Determine the [x, y] coordinate at the center of the cell enclosing the given text.  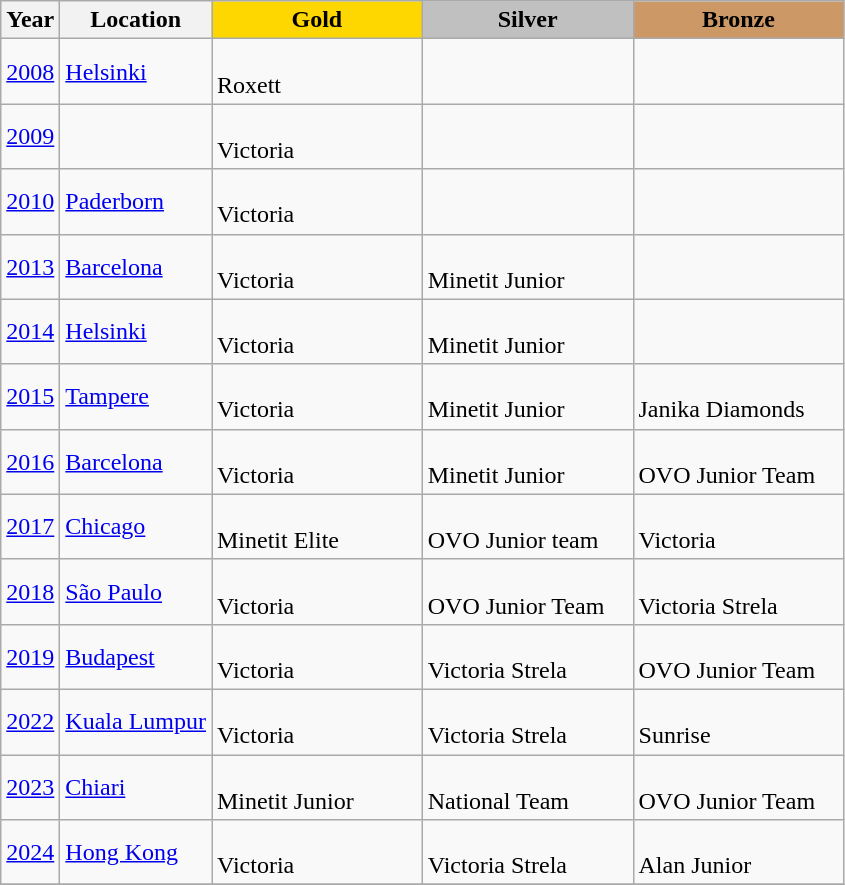
Gold [318, 20]
Minetit Elite [318, 526]
Bronze [738, 20]
Hong Kong [136, 852]
2009 [30, 136]
Paderborn [136, 202]
Janika Diamonds [738, 396]
Roxett [318, 72]
National Team [528, 786]
OVO Junior team [528, 526]
2022 [30, 722]
Silver [528, 20]
Budapest [136, 656]
2016 [30, 462]
Kuala Lumpur [136, 722]
2014 [30, 332]
Chiari [136, 786]
2018 [30, 592]
Alan Junior [738, 852]
Sunrise [738, 722]
2024 [30, 852]
Tampere [136, 396]
2023 [30, 786]
Location [136, 20]
2008 [30, 72]
2013 [30, 266]
2019 [30, 656]
Chicago [136, 526]
São Paulo [136, 592]
2017 [30, 526]
2010 [30, 202]
2015 [30, 396]
Year [30, 20]
